Find where the given text appears and provide that cell's center as [x, y] coordinate. 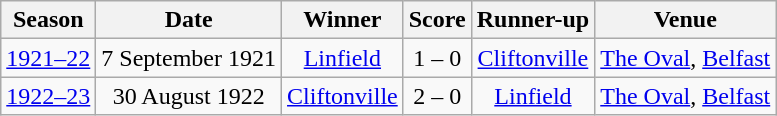
1922–23 [48, 96]
1921–22 [48, 58]
Score [437, 20]
Venue [686, 20]
30 August 1922 [189, 96]
2 – 0 [437, 96]
1 – 0 [437, 58]
7 September 1921 [189, 58]
Season [48, 20]
Runner-up [533, 20]
Winner [343, 20]
Date [189, 20]
